Extract the [X, Y] coordinate from the center of the cell holding the provided text.  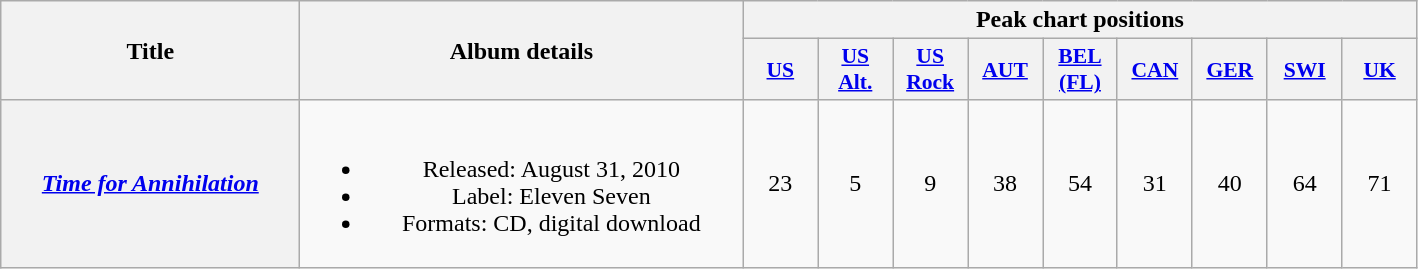
5 [856, 184]
64 [1304, 184]
31 [1154, 184]
71 [1380, 184]
US [780, 70]
USAlt. [856, 70]
SWI [1304, 70]
Peak chart positions [1080, 20]
40 [1230, 184]
Title [150, 50]
CAN [1154, 70]
Album details [522, 50]
Time for Annihilation [150, 184]
Released: August 31, 2010Label: Eleven SevenFormats: CD, digital download [522, 184]
BEL(FL) [1080, 70]
23 [780, 184]
GER [1230, 70]
AUT [1006, 70]
9 [930, 184]
UK [1380, 70]
38 [1006, 184]
USRock [930, 70]
54 [1080, 184]
